Scan for the cell matching the given text and deliver its (X, Y) coordinate at center. 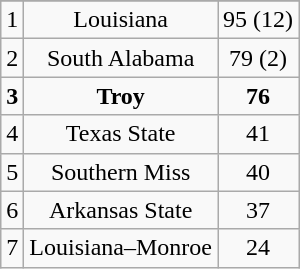
37 (258, 210)
6 (12, 210)
Louisiana–Monroe (121, 248)
2 (12, 58)
41 (258, 134)
4 (12, 134)
7 (12, 248)
Louisiana (121, 20)
76 (258, 96)
South Alabama (121, 58)
1 (12, 20)
79 (2) (258, 58)
3 (12, 96)
Texas State (121, 134)
24 (258, 248)
Troy (121, 96)
Arkansas State (121, 210)
5 (12, 172)
95 (12) (258, 20)
Southern Miss (121, 172)
40 (258, 172)
